For the text-containing cell, return its midpoint in (X, Y) coordinate format. 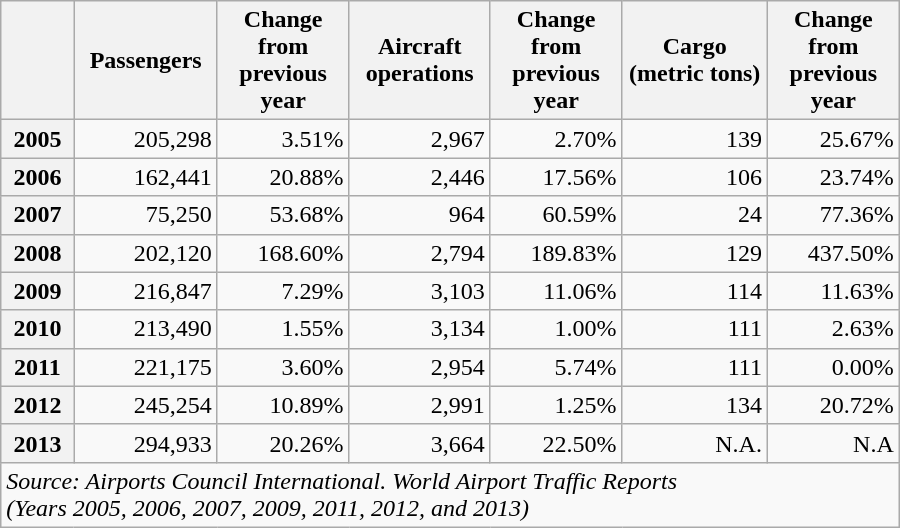
294,933 (146, 443)
114 (694, 291)
162,441 (146, 177)
Passengers (146, 60)
2013 (38, 443)
20.26% (283, 443)
205,298 (146, 139)
2011 (38, 367)
11.06% (556, 291)
129 (694, 253)
17.56% (556, 177)
1.25% (556, 405)
Aircraft operations (420, 60)
20.72% (833, 405)
2,954 (420, 367)
10.89% (283, 405)
24 (694, 215)
2005 (38, 139)
213,490 (146, 329)
2007 (38, 215)
2,991 (420, 405)
3,134 (420, 329)
168.60% (283, 253)
2,967 (420, 139)
139 (694, 139)
0.00% (833, 367)
2010 (38, 329)
Cargo(metric tons) (694, 60)
3,664 (420, 443)
53.68% (283, 215)
7.29% (283, 291)
1.55% (283, 329)
2,794 (420, 253)
216,847 (146, 291)
60.59% (556, 215)
964 (420, 215)
2.63% (833, 329)
3,103 (420, 291)
25.67% (833, 139)
106 (694, 177)
221,175 (146, 367)
3.51% (283, 139)
77.36% (833, 215)
189.83% (556, 253)
75,250 (146, 215)
22.50% (556, 443)
134 (694, 405)
437.50% (833, 253)
1.00% (556, 329)
N.A. (694, 443)
2012 (38, 405)
2009 (38, 291)
202,120 (146, 253)
2006 (38, 177)
23.74% (833, 177)
20.88% (283, 177)
Source: Airports Council International. World Airport Traffic Reports(Years 2005, 2006, 2007, 2009, 2011, 2012, and 2013) (450, 494)
2008 (38, 253)
3.60% (283, 367)
2,446 (420, 177)
245,254 (146, 405)
5.74% (556, 367)
11.63% (833, 291)
N.A (833, 443)
2.70% (556, 139)
